Find where the given text appears and provide that cell's center as [X, Y] coordinate. 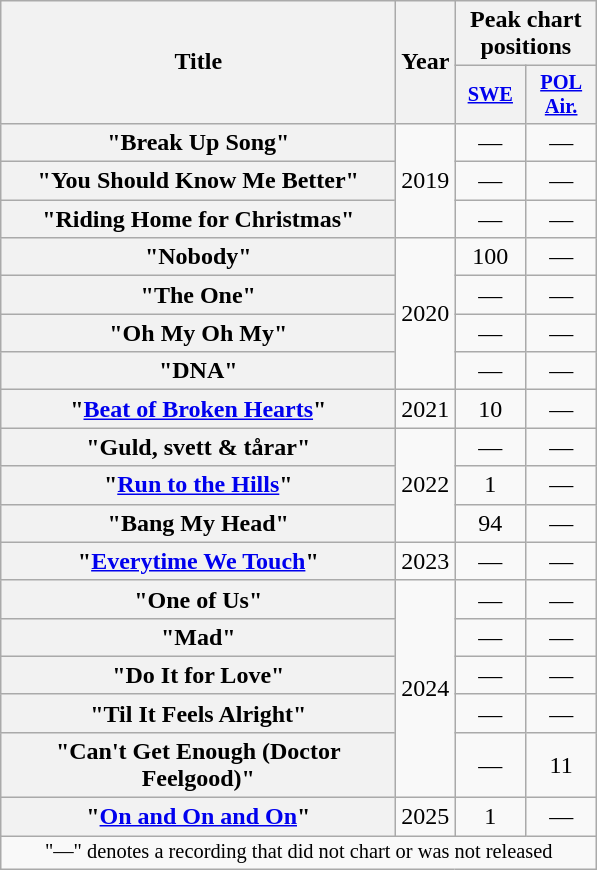
"Do It for Love" [198, 675]
2022 [426, 485]
"Beat of Broken Hearts" [198, 409]
Peak chart positions [526, 34]
100 [490, 257]
2020 [426, 314]
"Mad" [198, 637]
"DNA" [198, 371]
"Break Up Song" [198, 142]
"Run to the Hills" [198, 485]
SWE [490, 95]
"Nobody" [198, 257]
2023 [426, 561]
2019 [426, 180]
"Can't Get Enough (Doctor Feelgood)" [198, 764]
10 [490, 409]
"You Should Know Me Better" [198, 181]
"Everytime We Touch" [198, 561]
2021 [426, 409]
"Guld, svett & tårar" [198, 447]
94 [490, 523]
"Oh My Oh My" [198, 333]
"Til It Feels Alright" [198, 713]
"The One" [198, 295]
11 [562, 764]
"One of Us" [198, 599]
Title [198, 62]
"Riding Home for Christmas" [198, 219]
"On and On and On" [198, 817]
2025 [426, 817]
"Bang My Head" [198, 523]
Year [426, 62]
2024 [426, 688]
POLAir. [562, 95]
"—" denotes a recording that did not chart or was not released [299, 853]
